Capture the cell that displays the provided text and extract its (X, Y) central coordinate. 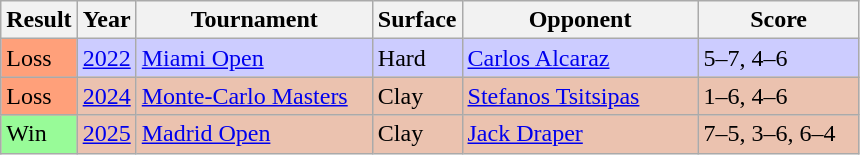
1–6, 4–6 (778, 96)
2025 (106, 134)
Madrid Open (254, 134)
Opponent (580, 20)
Monte-Carlo Masters (254, 96)
Win (39, 134)
Stefanos Tsitsipas (580, 96)
5–7, 4–6 (778, 58)
7–5, 3–6, 6–4 (778, 134)
Result (39, 20)
Year (106, 20)
Surface (417, 20)
2022 (106, 58)
Hard (417, 58)
Miami Open (254, 58)
Score (778, 20)
Carlos Alcaraz (580, 58)
2024 (106, 96)
Jack Draper (580, 134)
Tournament (254, 20)
